Scan for the cell matching the given text and deliver its [X, Y] coordinate at center. 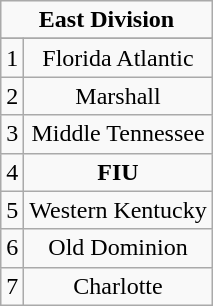
Old Dominion [118, 248]
7 [12, 286]
Florida Atlantic [118, 58]
FIU [118, 172]
2 [12, 96]
East Division [106, 20]
4 [12, 172]
1 [12, 58]
6 [12, 248]
Middle Tennessee [118, 134]
5 [12, 210]
Marshall [118, 96]
3 [12, 134]
Charlotte [118, 286]
Western Kentucky [118, 210]
